Pinpoint the cell where the given text exists, returning its [x, y] midpoint coordinate. 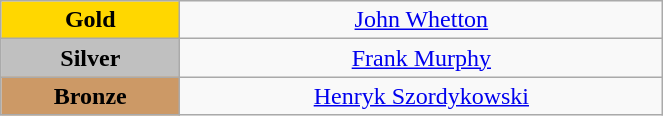
Silver [90, 58]
John Whetton [422, 20]
Bronze [90, 96]
Henryk Szordykowski [422, 96]
Gold [90, 20]
Frank Murphy [422, 58]
